Return the [X, Y] coordinate for the center point of the cell that contains the specified text.  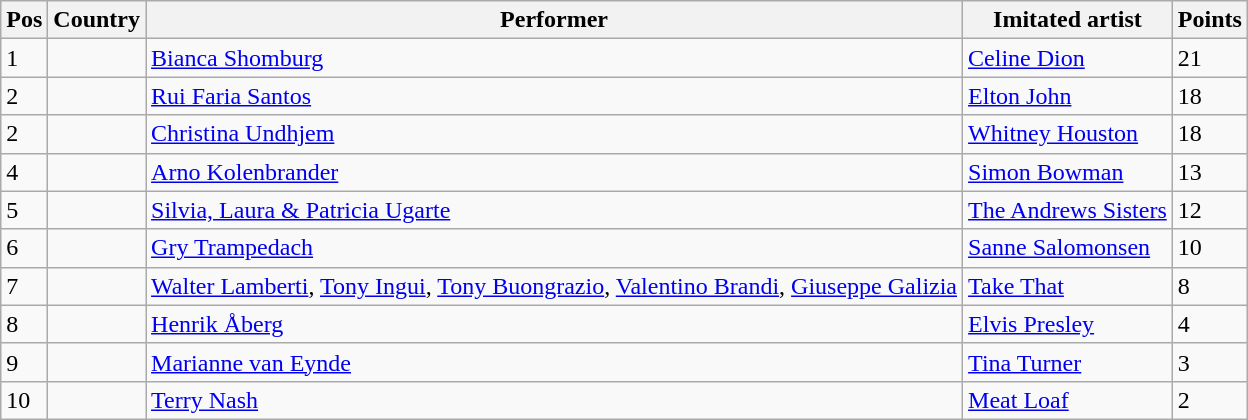
Silvia, Laura & Patricia Ugarte [554, 210]
5 [24, 210]
Performer [554, 20]
Marianne van Eynde [554, 362]
Take That [1068, 286]
Walter Lamberti, Tony Ingui, Tony Buongrazio, Valentino Brandi, Giuseppe Galizia [554, 286]
1 [24, 58]
Tina Turner [1068, 362]
Rui Faria Santos [554, 96]
Simon Bowman [1068, 172]
9 [24, 362]
3 [1210, 362]
Whitney Houston [1068, 134]
Elton John [1068, 96]
Points [1210, 20]
12 [1210, 210]
Country [97, 20]
Meat Loaf [1068, 400]
7 [24, 286]
Gry Trampedach [554, 248]
Bianca Shomburg [554, 58]
Arno Kolenbrander [554, 172]
6 [24, 248]
Terry Nash [554, 400]
Imitated artist [1068, 20]
Christina Undhjem [554, 134]
Henrik Åberg [554, 324]
The Andrews Sisters [1068, 210]
21 [1210, 58]
Celine Dion [1068, 58]
13 [1210, 172]
Pos [24, 20]
Sanne Salomonsen [1068, 248]
Elvis Presley [1068, 324]
